From the cell containing the given text, extract its center point as [X, Y] coordinate. 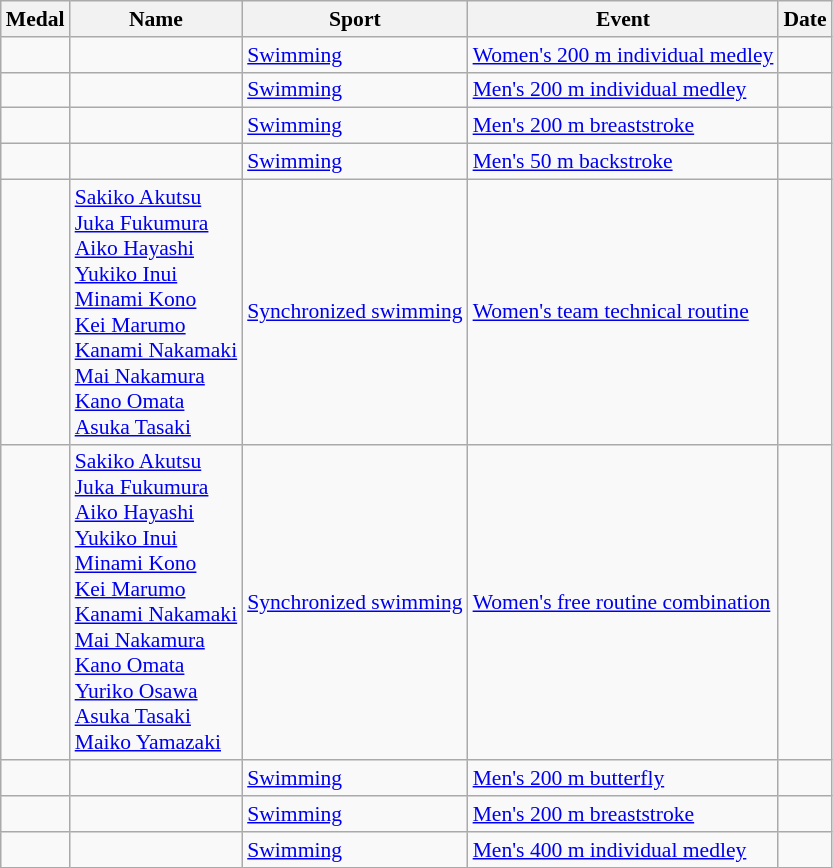
Name [156, 19]
Event [624, 19]
Women's team technical routine [624, 312]
Men's 200 m butterfly [624, 779]
Men's 50 m backstroke [624, 162]
Medal [36, 19]
Sakiko AkutsuJuka FukumuraAiko HayashiYukiko InuiMinami KonoKei MarumoKanami NakamakiMai NakamuraKano OmataYuriko OsawaAsuka TasakiMaiko Yamazaki [156, 602]
Men's 400 m individual medley [624, 850]
Women's free routine combination [624, 602]
Sport [354, 19]
Women's 200 m individual medley [624, 55]
Men's 200 m individual medley [624, 90]
Sakiko AkutsuJuka FukumuraAiko HayashiYukiko InuiMinami KonoKei MarumoKanami NakamakiMai NakamuraKano OmataAsuka Tasaki [156, 312]
Date [804, 19]
